Identify which cell holds the provided text, then report its (x, y) central coordinate. 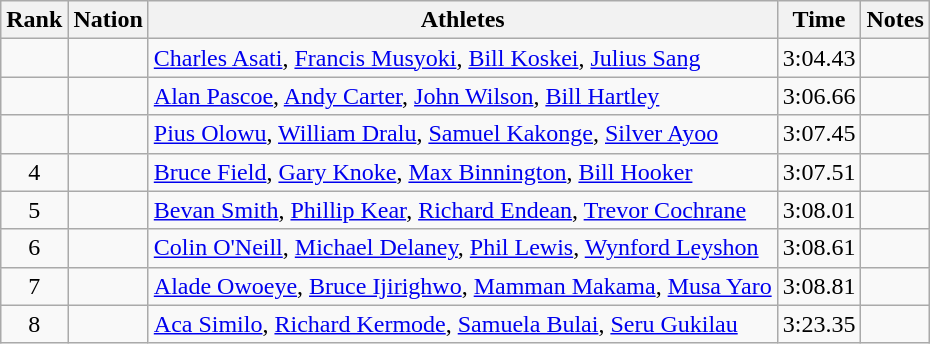
3:08.61 (819, 248)
5 (34, 210)
Bruce Field, Gary Knoke, Max Binnington, Bill Hooker (462, 172)
Bevan Smith, Phillip Kear, Richard Endean, Trevor Cochrane (462, 210)
3:06.66 (819, 96)
Rank (34, 20)
7 (34, 286)
Charles Asati, Francis Musyoki, Bill Koskei, Julius Sang (462, 58)
Aca Similo, Richard Kermode, Samuela Bulai, Seru Gukilau (462, 324)
Time (819, 20)
Pius Olowu, William Dralu, Samuel Kakonge, Silver Ayoo (462, 134)
6 (34, 248)
Notes (895, 20)
Colin O'Neill, Michael Delaney, Phil Lewis, Wynford Leyshon (462, 248)
3:07.45 (819, 134)
3:04.43 (819, 58)
3:08.81 (819, 286)
4 (34, 172)
Athletes (462, 20)
Alan Pascoe, Andy Carter, John Wilson, Bill Hartley (462, 96)
Nation (108, 20)
8 (34, 324)
Alade Owoeye, Bruce Ijirighwo, Mamman Makama, Musa Yaro (462, 286)
3:08.01 (819, 210)
3:07.51 (819, 172)
3:23.35 (819, 324)
